Search for the cell housing the specified text and yield its [X, Y] center coordinate. 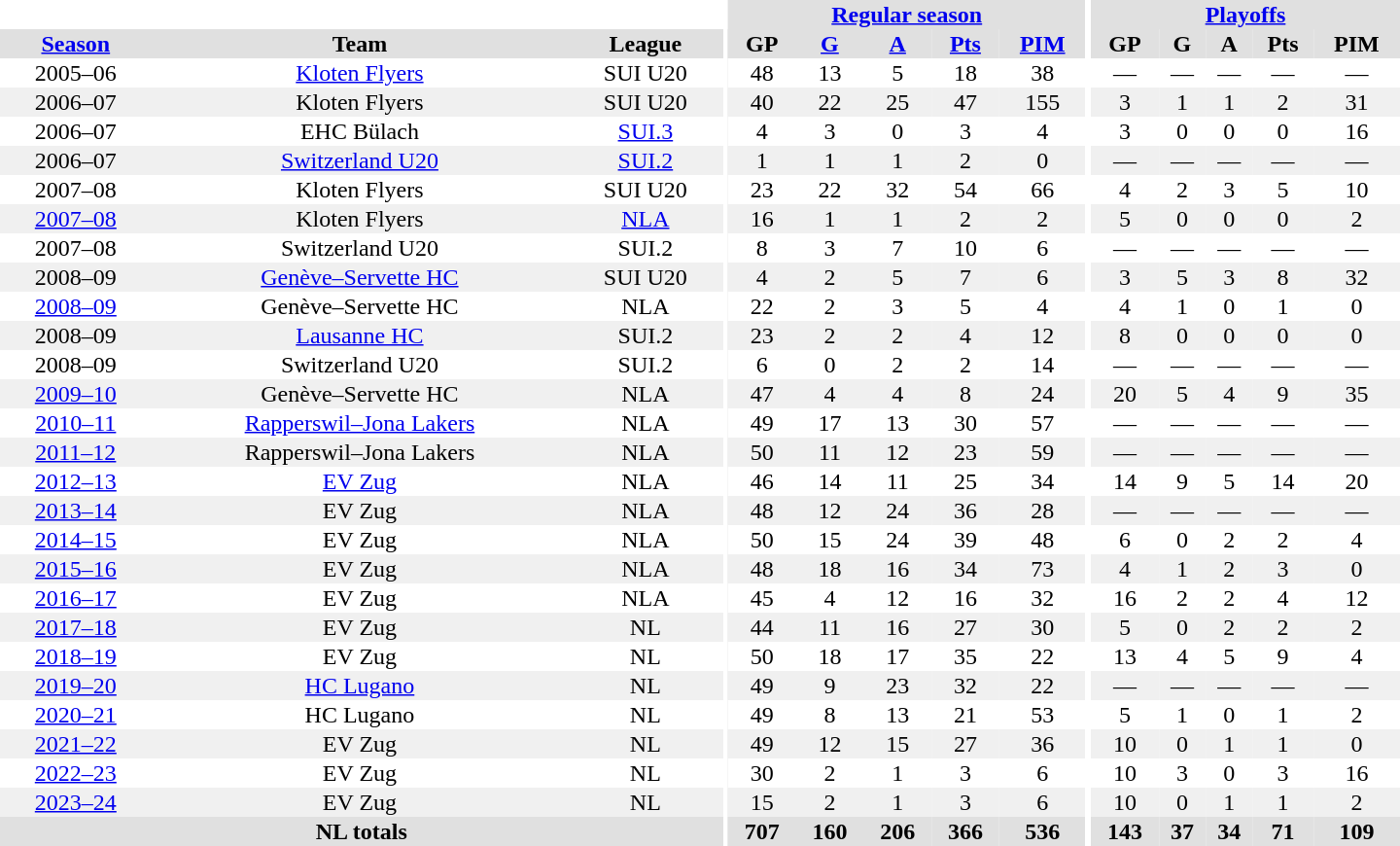
28 [1042, 511]
39 [965, 540]
2020–21 [76, 715]
2018–19 [76, 656]
2023–24 [76, 802]
155 [1042, 102]
2009–10 [76, 394]
31 [1357, 102]
Team [360, 44]
40 [762, 102]
73 [1042, 569]
366 [965, 831]
2022–23 [76, 773]
2012–13 [76, 481]
2016–17 [76, 598]
2005–06 [76, 73]
45 [762, 598]
536 [1042, 831]
37 [1182, 831]
2011–12 [76, 452]
46 [762, 481]
59 [1042, 452]
EHC Bülach [360, 131]
2014–15 [76, 540]
109 [1357, 831]
2017–18 [76, 627]
SUI.3 [646, 131]
2015–16 [76, 569]
143 [1125, 831]
54 [965, 190]
2010–11 [76, 423]
160 [830, 831]
71 [1283, 831]
2013–14 [76, 511]
707 [762, 831]
38 [1042, 73]
Lausanne HC [360, 335]
57 [1042, 423]
44 [762, 627]
League [646, 44]
NL totals [362, 831]
Playoffs [1245, 15]
Regular season [907, 15]
2021–22 [76, 744]
21 [965, 715]
53 [1042, 715]
66 [1042, 190]
2019–20 [76, 686]
206 [897, 831]
Season [76, 44]
